Scan for the cell matching the given text and deliver its [x, y] coordinate at center. 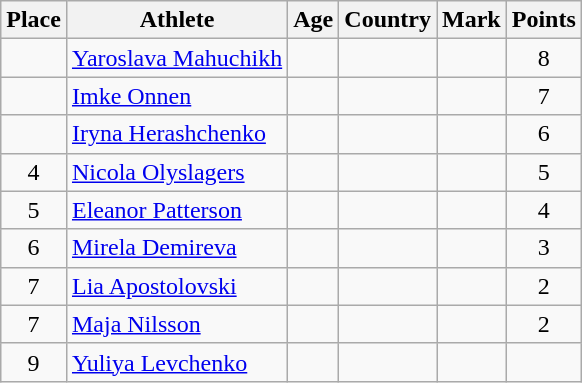
Yuliya Levchenko [176, 362]
3 [544, 248]
Place [34, 20]
8 [544, 58]
Maja Nilsson [176, 324]
Mirela Demireva [176, 248]
Nicola Olyslagers [176, 172]
Country [388, 20]
Imke Onnen [176, 96]
9 [34, 362]
Athlete [176, 20]
Age [314, 20]
Points [544, 20]
Yaroslava Mahuchikh [176, 58]
Mark [471, 20]
Eleanor Patterson [176, 210]
Lia Apostolovski [176, 286]
Iryna Herashchenko [176, 134]
